For the text-containing cell, return its midpoint in (x, y) coordinate format. 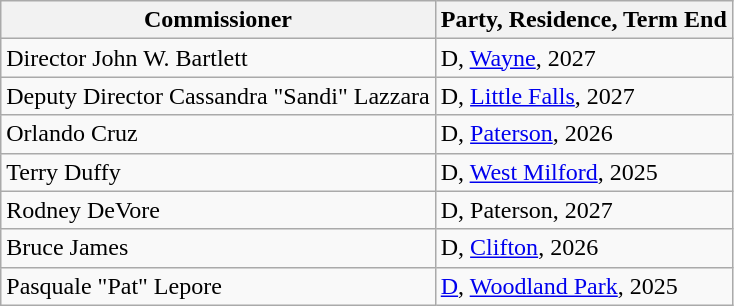
Rodney DeVore (218, 210)
Deputy Director Cassandra "Sandi" Lazzara (218, 96)
Party, Residence, Term End (584, 20)
Terry Duffy (218, 172)
D, Clifton, 2026 (584, 248)
Bruce James (218, 248)
D, West Milford, 2025 (584, 172)
Commissioner (218, 20)
D, Wayne, 2027 (584, 58)
Director John W. Bartlett (218, 58)
D, Paterson, 2027 (584, 210)
Pasquale "Pat" Lepore (218, 286)
Orlando Cruz (218, 134)
D, Woodland Park, 2025 (584, 286)
D, Paterson, 2026 (584, 134)
D, Little Falls, 2027 (584, 96)
